Extract the (x, y) coordinate from the center of the cell holding the provided text.  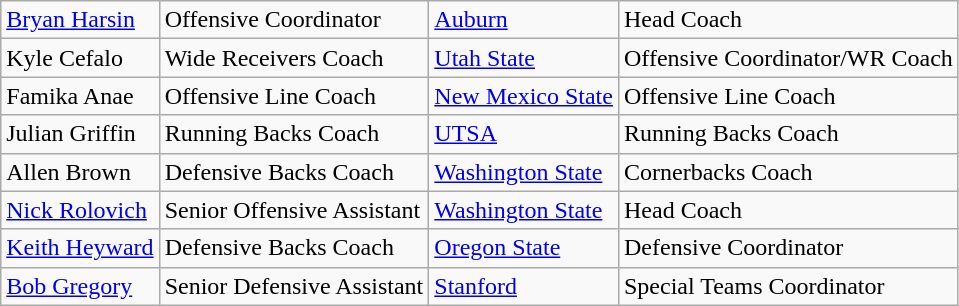
Offensive Coordinator/WR Coach (788, 58)
Stanford (524, 286)
Senior Offensive Assistant (294, 210)
UTSA (524, 134)
Senior Defensive Assistant (294, 286)
Kyle Cefalo (80, 58)
Nick Rolovich (80, 210)
Wide Receivers Coach (294, 58)
Famika Anae (80, 96)
Auburn (524, 20)
Keith Heyward (80, 248)
Utah State (524, 58)
Oregon State (524, 248)
Bob Gregory (80, 286)
Allen Brown (80, 172)
Bryan Harsin (80, 20)
New Mexico State (524, 96)
Special Teams Coordinator (788, 286)
Defensive Coordinator (788, 248)
Julian Griffin (80, 134)
Offensive Coordinator (294, 20)
Cornerbacks Coach (788, 172)
